Provide the [X, Y] coordinate of the cell's center where the given text is located.  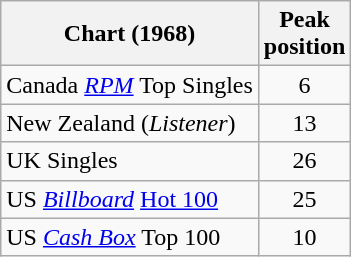
US Billboard Hot 100 [130, 199]
Peakposition [304, 34]
26 [304, 161]
13 [304, 123]
UK Singles [130, 161]
25 [304, 199]
US Cash Box Top 100 [130, 237]
New Zealand (Listener) [130, 123]
6 [304, 85]
Chart (1968) [130, 34]
Canada RPM Top Singles [130, 85]
10 [304, 237]
